Locate the cell with the specified text and output its [x, y] center coordinate. 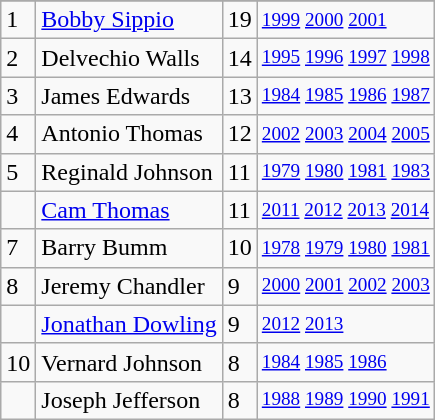
1979 1980 1981 1983 [346, 172]
Antonio Thomas [129, 134]
4 [18, 134]
Jonathan Dowling [129, 324]
1 [18, 20]
Barry Bumm [129, 248]
Joseph Jefferson [129, 400]
2012 2013 [346, 324]
Bobby Sippio [129, 20]
1988 1989 1990 1991 [346, 400]
1984 1985 1986 [346, 362]
14 [240, 58]
Jeremy Chandler [129, 286]
12 [240, 134]
Vernard Johnson [129, 362]
13 [240, 96]
7 [18, 248]
1995 1996 1997 1998 [346, 58]
2011 2012 2013 2014 [346, 210]
1978 1979 1980 1981 [346, 248]
2002 2003 2004 2005 [346, 134]
1999 2000 2001 [346, 20]
James Edwards [129, 96]
2000 2001 2002 2003 [346, 286]
2 [18, 58]
19 [240, 20]
Reginald Johnson [129, 172]
1984 1985 1986 1987 [346, 96]
Cam Thomas [129, 210]
5 [18, 172]
Delvechio Walls [129, 58]
3 [18, 96]
